Output the [x, y] coordinate of the center of the cell containing the given text.  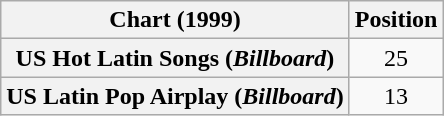
Chart (1999) [175, 20]
25 [396, 58]
US Latin Pop Airplay (Billboard) [175, 96]
US Hot Latin Songs (Billboard) [175, 58]
Position [396, 20]
13 [396, 96]
